For the text-containing cell, return its midpoint in [x, y] coordinate format. 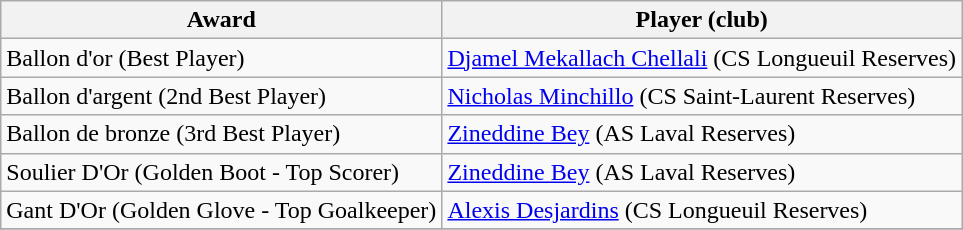
Gant D'Or (Golden Glove - Top Goalkeeper) [222, 210]
Nicholas Minchillo (CS Saint-Laurent Reserves) [702, 96]
Ballon d'or (Best Player) [222, 58]
Award [222, 20]
Ballon de bronze (3rd Best Player) [222, 134]
Ballon d'argent (2nd Best Player) [222, 96]
Player (club) [702, 20]
Alexis Desjardins (CS Longueuil Reserves) [702, 210]
Djamel Mekallach Chellali (CS Longueuil Reserves) [702, 58]
Soulier D'Or (Golden Boot - Top Scorer) [222, 172]
